Pinpoint the cell where the given text exists, returning its (x, y) midpoint coordinate. 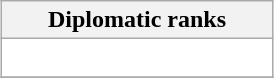
Diplomatic ranks (137, 20)
